Return [x, y] of the center of cell containing provided text 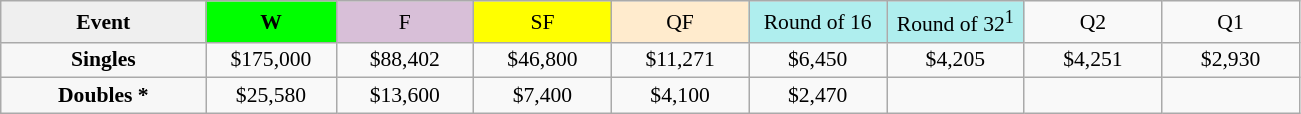
$2,930 [1231, 60]
Singles [104, 60]
QF [680, 22]
$6,450 [818, 60]
Event [104, 22]
$4,205 [955, 60]
$25,580 [271, 96]
Q1 [1231, 22]
Doubles * [104, 96]
W [271, 22]
$7,400 [543, 96]
$11,271 [680, 60]
F [405, 22]
Round of 16 [818, 22]
Q2 [1093, 22]
$88,402 [405, 60]
SF [543, 22]
$175,000 [271, 60]
$46,800 [543, 60]
Round of 321 [955, 22]
$4,251 [1093, 60]
$2,470 [818, 96]
$4,100 [680, 96]
$13,600 [405, 96]
